From the cell containing the given text, extract its center point as [x, y] coordinate. 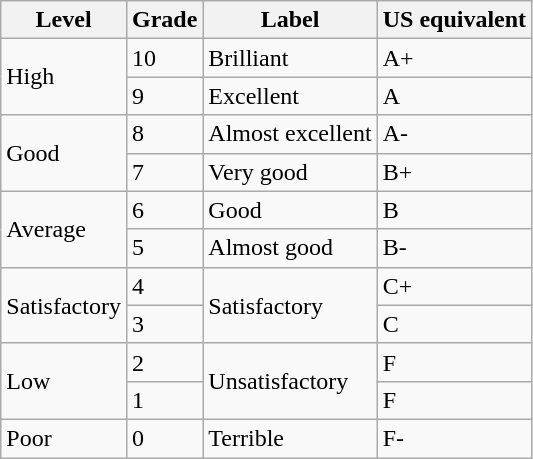
Almost good [290, 248]
0 [164, 438]
Average [64, 229]
Brilliant [290, 58]
Poor [64, 438]
C+ [454, 286]
B [454, 210]
Almost excellent [290, 134]
C [454, 324]
F- [454, 438]
Level [64, 20]
US equivalent [454, 20]
5 [164, 248]
10 [164, 58]
Low [64, 381]
A+ [454, 58]
3 [164, 324]
Label [290, 20]
2 [164, 362]
Unsatisfactory [290, 381]
Very good [290, 172]
Grade [164, 20]
B- [454, 248]
6 [164, 210]
8 [164, 134]
A- [454, 134]
Excellent [290, 96]
7 [164, 172]
9 [164, 96]
B+ [454, 172]
High [64, 77]
4 [164, 286]
A [454, 96]
1 [164, 400]
Terrible [290, 438]
